Identify which cell holds the provided text, then report its [X, Y] central coordinate. 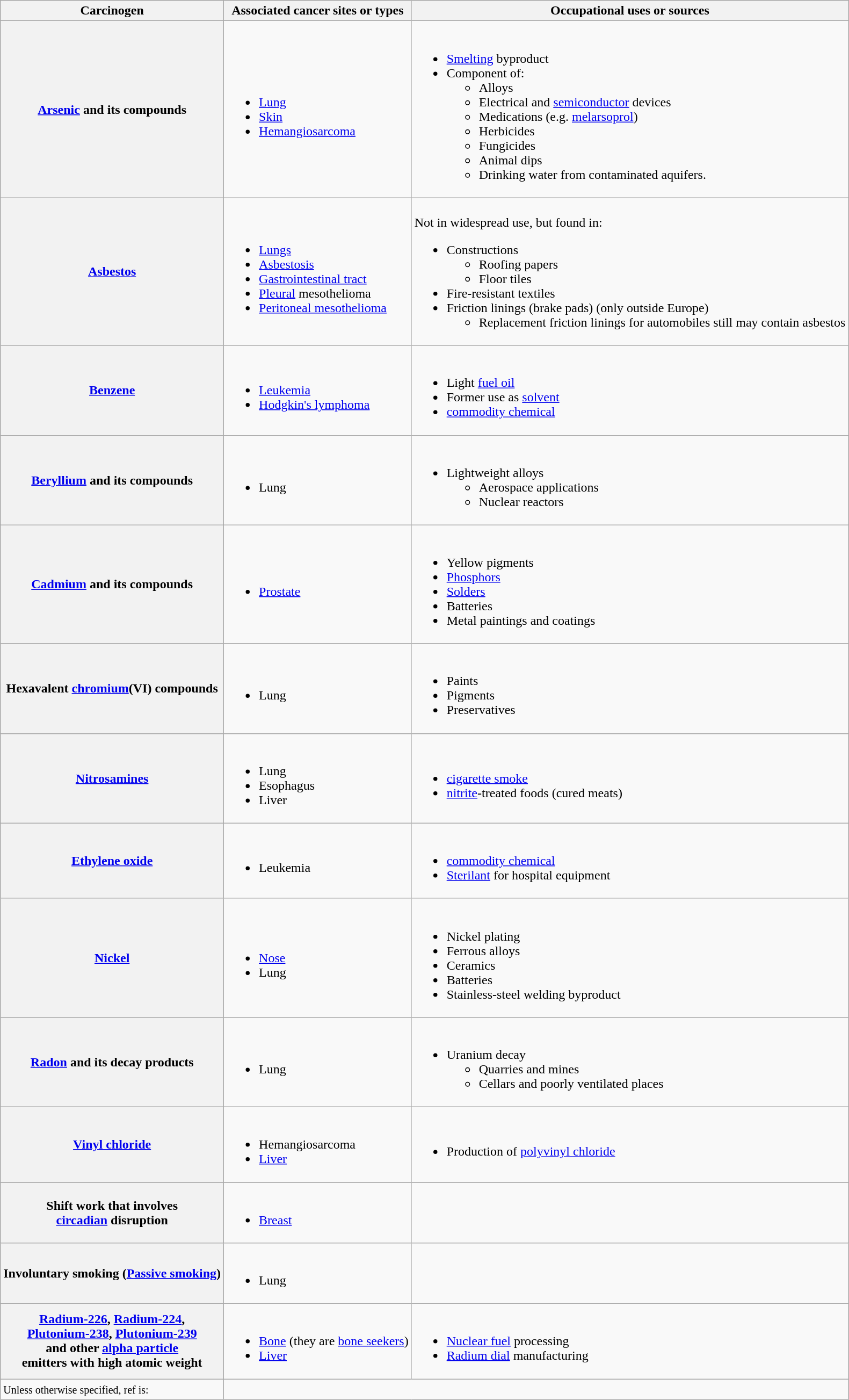
Production of polyvinyl chloride [630, 1144]
Carcinogen [112, 11]
Associated cancer sites or types [318, 11]
HemangiosarcomaLiver [318, 1144]
LungEsophagusLiver [318, 778]
Yellow pigmentsPhosphorsSoldersBatteriesMetal paintings and coatings [630, 584]
Lightweight alloysAerospace applicationsNuclear reactors [630, 480]
Unless otherwise specified, ref is: [112, 1389]
LungsAsbestosisGastrointestinal tractPleural mesotheliomaPeritoneal mesothelioma [318, 272]
Radon and its decay products [112, 1062]
Breast [318, 1212]
commodity chemicalSterilant for hospital equipment [630, 861]
Nickel platingFerrous alloysCeramicsBatteriesStainless-steel welding byproduct [630, 957]
Beryllium and its compounds [112, 480]
Shift work that involvescircadian disruption [112, 1212]
PaintsPigmentsPreservatives [630, 689]
LeukemiaHodgkin's lymphoma [318, 390]
Involuntary smoking (Passive smoking) [112, 1273]
Hexavalent chromium(VI) compounds [112, 689]
Nickel [112, 957]
Light fuel oilFormer use as solventcommodity chemical [630, 390]
Prostate [318, 584]
Arsenic and its compounds [112, 110]
Uranium decayQuarries and minesCellars and poorly ventilated places [630, 1062]
cigarette smokenitrite-treated foods (cured meats) [630, 778]
Cadmium and its compounds [112, 584]
Occupational uses or sources [630, 11]
Asbestos [112, 272]
Nuclear fuel processingRadium dial manufacturing [630, 1341]
Radium-226, Radium-224, Plutonium-238, Plutonium-239 and other alpha particle emitters with high atomic weight [112, 1341]
Vinyl chloride [112, 1144]
NoseLung [318, 957]
Ethylene oxide [112, 861]
Benzene [112, 390]
Bone (they are bone seekers)Liver [318, 1341]
Nitrosamines [112, 778]
Leukemia [318, 861]
LungSkinHemangiosarcoma [318, 110]
